Return the (X, Y) coordinate for the center point of the cell that contains the specified text.  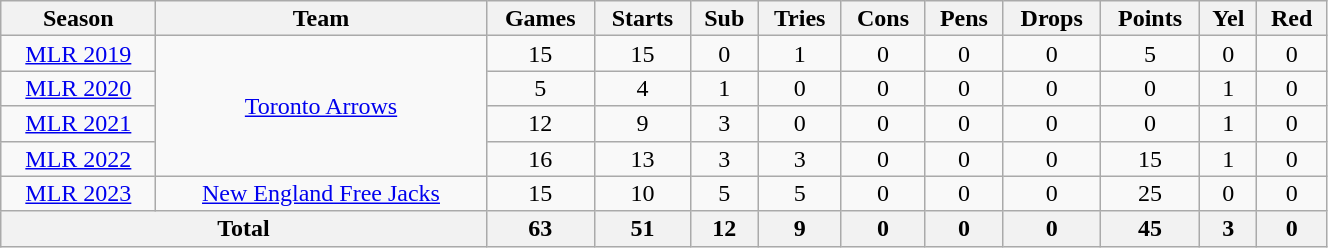
51 (642, 228)
10 (642, 194)
Pens (964, 18)
13 (642, 158)
16 (540, 158)
63 (540, 228)
Points (1150, 18)
4 (642, 88)
Red (1292, 18)
MLR 2021 (78, 124)
Sub (724, 18)
MLR 2020 (78, 88)
MLR 2023 (78, 194)
Team (321, 18)
45 (1150, 228)
Tries (800, 18)
25 (1150, 194)
Toronto Arrows (321, 106)
MLR 2022 (78, 158)
Cons (883, 18)
MLR 2019 (78, 54)
New England Free Jacks (321, 194)
Yel (1228, 18)
Starts (642, 18)
Season (78, 18)
Drops (1052, 18)
Games (540, 18)
Total (244, 228)
